Return (x, y) of the center of cell containing provided text 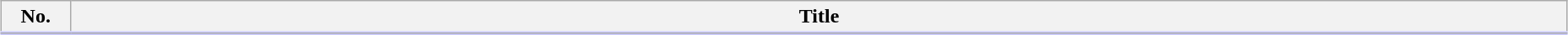
No. (35, 17)
Title (819, 17)
